Extract the [x, y] coordinate from the center of the cell holding the provided text.  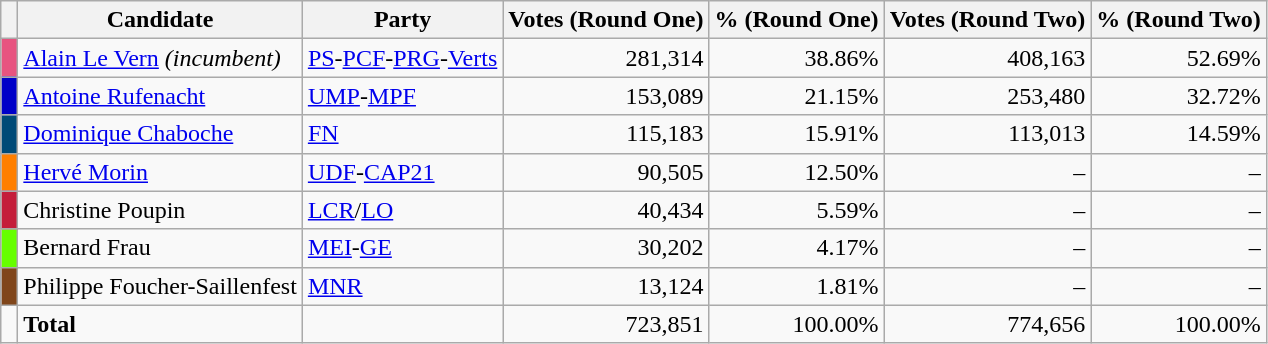
Votes (Round One) [606, 20]
12.50% [796, 172]
UMP-MPF [402, 96]
Alain Le Vern (incumbent) [160, 58]
408,163 [988, 58]
Christine Poupin [160, 210]
Bernard Frau [160, 248]
281,314 [606, 58]
38.86% [796, 58]
21.15% [796, 96]
253,480 [988, 96]
UDF-CAP21 [402, 172]
40,434 [606, 210]
15.91% [796, 134]
723,851 [606, 324]
% (Round Two) [1179, 20]
113,013 [988, 134]
PS-PCF-PRG-Verts [402, 58]
30,202 [606, 248]
FN [402, 134]
14.59% [1179, 134]
LCR/LO [402, 210]
Total [160, 324]
Philippe Foucher-Saillenfest [160, 286]
Candidate [160, 20]
MEI-GE [402, 248]
% (Round One) [796, 20]
153,089 [606, 96]
Party [402, 20]
5.59% [796, 210]
Hervé Morin [160, 172]
4.17% [796, 248]
52.69% [1179, 58]
1.81% [796, 286]
Antoine Rufenacht [160, 96]
13,124 [606, 286]
Dominique Chaboche [160, 134]
MNR [402, 286]
774,656 [988, 324]
90,505 [606, 172]
32.72% [1179, 96]
115,183 [606, 134]
Votes (Round Two) [988, 20]
